Search for the cell housing the specified text and yield its [x, y] center coordinate. 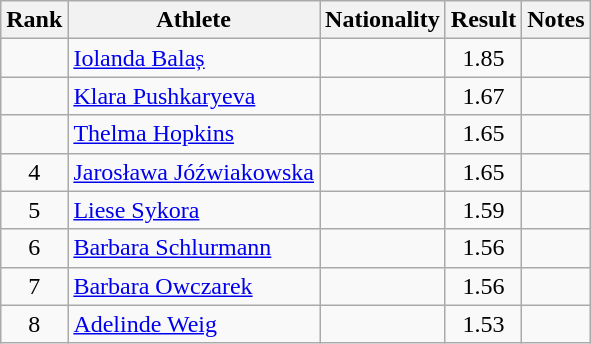
Nationality [383, 20]
Rank [34, 20]
Jarosława Jóźwiakowska [194, 172]
7 [34, 286]
5 [34, 210]
1.85 [483, 58]
Iolanda Balaș [194, 58]
Liese Sykora [194, 210]
4 [34, 172]
6 [34, 248]
Result [483, 20]
Athlete [194, 20]
1.67 [483, 96]
1.59 [483, 210]
Adelinde Weig [194, 324]
Klara Pushkaryeva [194, 96]
1.53 [483, 324]
Notes [556, 20]
8 [34, 324]
Barbara Schlurmann [194, 248]
Barbara Owczarek [194, 286]
Thelma Hopkins [194, 134]
